Scan for the cell matching the given text and deliver its (x, y) coordinate at center. 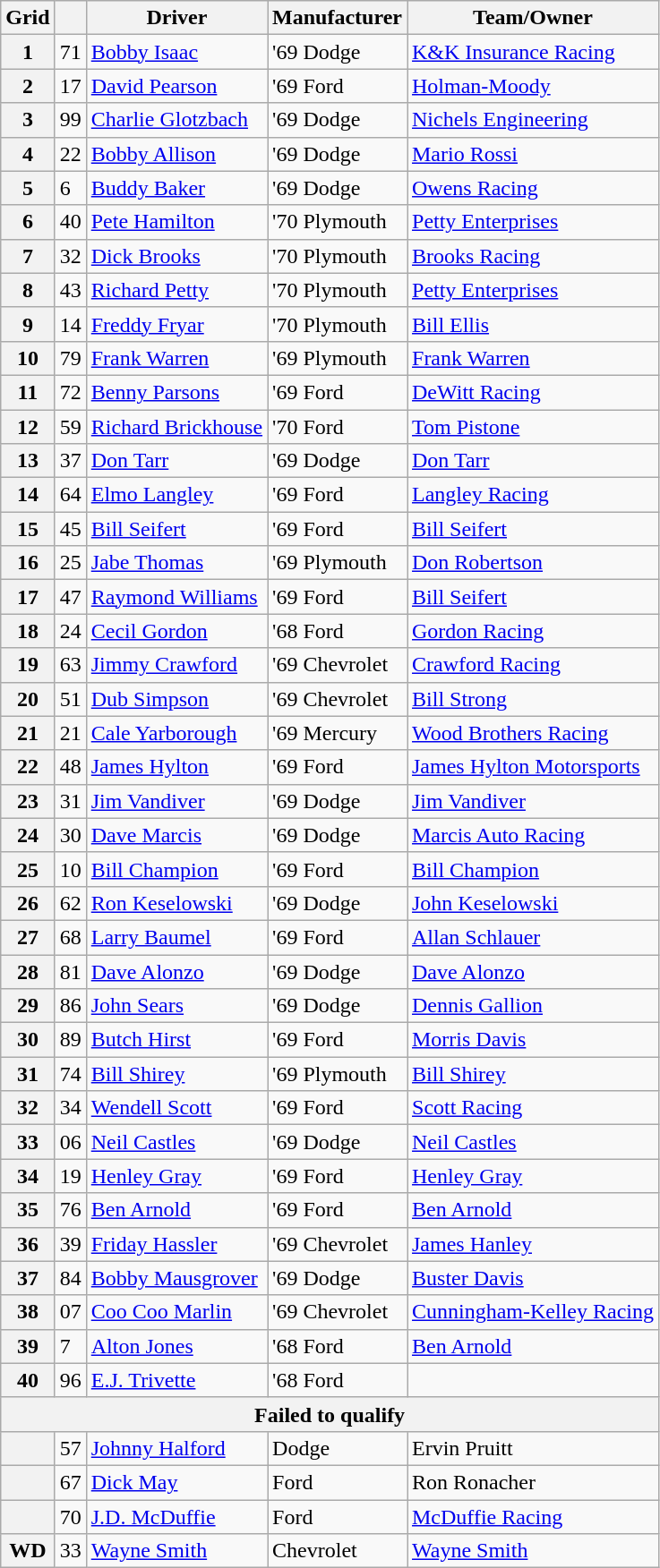
2 (28, 86)
Grid (28, 18)
06 (70, 1142)
36 (28, 1244)
Don Robertson (532, 563)
James Hanley (532, 1244)
Coo Coo Marlin (176, 1312)
David Pearson (176, 86)
Johnny Halford (176, 1448)
Larry Baumel (176, 937)
3 (28, 120)
1 (28, 52)
Owens Racing (532, 188)
67 (70, 1482)
Failed to qualify (330, 1414)
E.J. Trivette (176, 1380)
Holman-Moody (532, 86)
38 (28, 1312)
43 (70, 290)
Bobby Allison (176, 154)
Pete Hamilton (176, 222)
Jimmy Crawford (176, 665)
Bobby Isaac (176, 52)
35 (28, 1210)
Wood Brothers Racing (532, 733)
Jabe Thomas (176, 563)
96 (70, 1380)
Buddy Baker (176, 188)
Crawford Racing (532, 665)
Dennis Gallion (532, 1006)
Chevrolet (338, 1551)
Ervin Pruitt (532, 1448)
Alton Jones (176, 1346)
Richard Petty (176, 290)
70 (70, 1517)
27 (28, 937)
Marcis Auto Racing (532, 835)
4 (28, 154)
12 (28, 427)
07 (70, 1312)
99 (70, 120)
57 (70, 1448)
Morris Davis (532, 1040)
Driver (176, 18)
Cunningham-Kelley Racing (532, 1312)
Richard Brickhouse (176, 427)
Charlie Glotzbach (176, 120)
Dick May (176, 1482)
Dub Simpson (176, 699)
23 (28, 801)
18 (28, 631)
J.D. McDuffie (176, 1517)
James Hylton Motorsports (532, 767)
Brooks Racing (532, 256)
Friday Hassler (176, 1244)
45 (70, 529)
Cale Yarborough (176, 733)
76 (70, 1210)
John Sears (176, 1006)
WD (28, 1551)
McDuffie Racing (532, 1517)
Bill Strong (532, 699)
28 (28, 971)
John Keselowski (532, 903)
74 (70, 1074)
Tom Pistone (532, 427)
62 (70, 903)
Ron Keselowski (176, 903)
47 (70, 597)
Bobby Mausgrover (176, 1278)
James Hylton (176, 767)
51 (70, 699)
63 (70, 665)
13 (28, 461)
Bill Ellis (532, 324)
64 (70, 495)
'70 Ford (338, 427)
Ron Ronacher (532, 1482)
86 (70, 1006)
Gordon Racing (532, 631)
Allan Schlauer (532, 937)
8 (28, 290)
Butch Hirst (176, 1040)
Langley Racing (532, 495)
Dodge (338, 1448)
81 (70, 971)
29 (28, 1006)
Mario Rossi (532, 154)
16 (28, 563)
79 (70, 358)
72 (70, 392)
Manufacturer (338, 18)
Cecil Gordon (176, 631)
Dick Brooks (176, 256)
Wendell Scott (176, 1108)
84 (70, 1278)
59 (70, 427)
68 (70, 937)
'69 Mercury (338, 733)
11 (28, 392)
26 (28, 903)
Benny Parsons (176, 392)
71 (70, 52)
89 (70, 1040)
Scott Racing (532, 1108)
DeWitt Racing (532, 392)
Freddy Fryar (176, 324)
Raymond Williams (176, 597)
Nichels Engineering (532, 120)
15 (28, 529)
5 (28, 188)
Buster Davis (532, 1278)
9 (28, 324)
Team/Owner (532, 18)
Elmo Langley (176, 495)
48 (70, 767)
K&K Insurance Racing (532, 52)
20 (28, 699)
Dave Marcis (176, 835)
